Identify which cell holds the provided text, then report its (x, y) central coordinate. 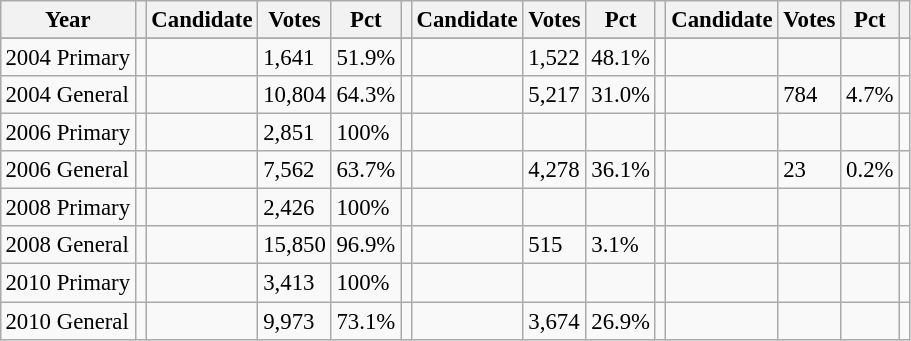
48.1% (620, 57)
10,804 (294, 95)
73.1% (366, 321)
64.3% (366, 95)
2,426 (294, 208)
2008 General (68, 245)
31.0% (620, 95)
4.7% (870, 95)
63.7% (366, 170)
0.2% (870, 170)
2006 Primary (68, 133)
515 (554, 245)
3,413 (294, 283)
1,522 (554, 57)
51.9% (366, 57)
2004 Primary (68, 57)
2006 General (68, 170)
4,278 (554, 170)
2008 Primary (68, 208)
Year (68, 20)
23 (810, 170)
2010 General (68, 321)
36.1% (620, 170)
15,850 (294, 245)
7,562 (294, 170)
2,851 (294, 133)
26.9% (620, 321)
9,973 (294, 321)
96.9% (366, 245)
3,674 (554, 321)
2010 Primary (68, 283)
3.1% (620, 245)
1,641 (294, 57)
2004 General (68, 95)
784 (810, 95)
5,217 (554, 95)
